Extract the [x, y] coordinate from the center of the cell holding the provided text.  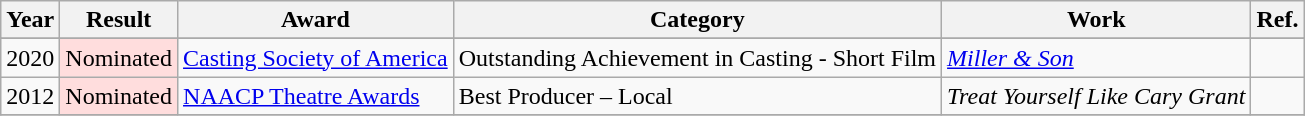
Casting Society of America [316, 58]
Result [119, 20]
Work [1096, 20]
2012 [30, 96]
Miller & Son [1096, 58]
Category [697, 20]
NAACP Theatre Awards [316, 96]
Award [316, 20]
Year [30, 20]
Ref. [1278, 20]
Treat Yourself Like Cary Grant [1096, 96]
Outstanding Achievement in Casting - Short Film [697, 58]
Best Producer – Local [697, 96]
2020 [30, 58]
